Detect which cell encompasses the target text, then output its [X, Y] center coordinate. 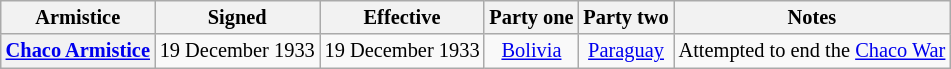
Paraguay [626, 51]
Armistice [78, 17]
Effective [402, 17]
Notes [812, 17]
Bolivia [531, 51]
Signed [238, 17]
Party two [626, 17]
Attempted to end the Chaco War [812, 51]
Party one [531, 17]
Chaco Armistice [78, 51]
